Find where the given text appears and provide that cell's center as (x, y) coordinate. 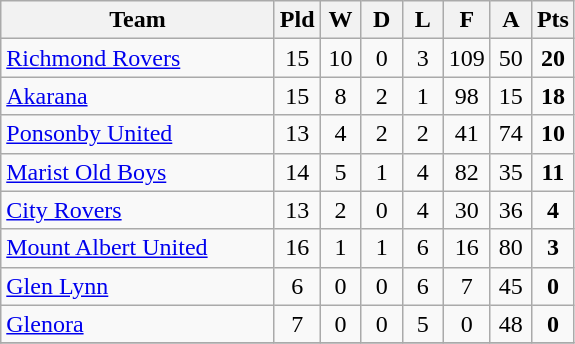
Glenora (138, 324)
74 (510, 134)
L (422, 20)
Marist Old Boys (138, 172)
30 (466, 210)
D (382, 20)
F (466, 20)
Glen Lynn (138, 286)
Pts (552, 20)
11 (552, 172)
Team (138, 20)
35 (510, 172)
City Rovers (138, 210)
14 (297, 172)
Mount Albert United (138, 248)
36 (510, 210)
109 (466, 58)
Richmond Rovers (138, 58)
Ponsonby United (138, 134)
48 (510, 324)
98 (466, 96)
82 (466, 172)
80 (510, 248)
41 (466, 134)
Pld (297, 20)
20 (552, 58)
18 (552, 96)
8 (340, 96)
W (340, 20)
A (510, 20)
Akarana (138, 96)
45 (510, 286)
50 (510, 58)
